Extract the [X, Y] coordinate from the center of the cell holding the provided text.  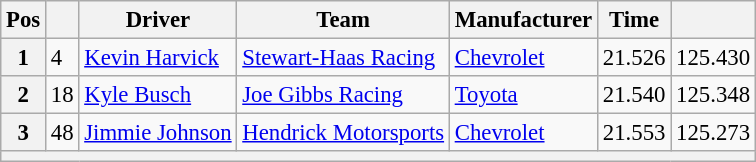
Stewart-Haas Racing [343, 58]
Jimmie Johnson [158, 133]
21.540 [634, 95]
Team [343, 20]
Kevin Harvick [158, 58]
Time [634, 20]
Driver [158, 20]
2 [24, 95]
4 [62, 58]
125.430 [714, 58]
125.348 [714, 95]
21.526 [634, 58]
21.553 [634, 133]
48 [62, 133]
Joe Gibbs Racing [343, 95]
1 [24, 58]
Toyota [523, 95]
18 [62, 95]
125.273 [714, 133]
Manufacturer [523, 20]
Kyle Busch [158, 95]
3 [24, 133]
Pos [24, 20]
Hendrick Motorsports [343, 133]
